Provide the (X, Y) coordinate of the cell's center where the given text is located.  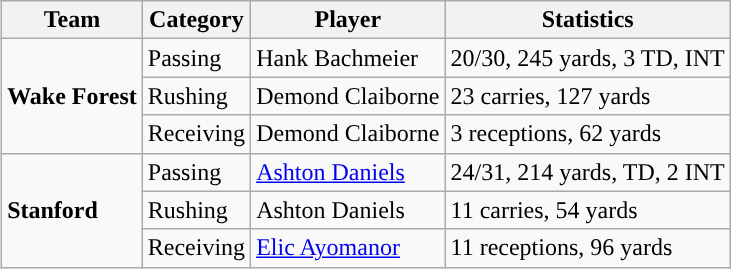
Team (72, 20)
Elic Ayomanor (348, 248)
Hank Bachmeier (348, 58)
Statistics (588, 20)
11 carries, 54 yards (588, 210)
Player (348, 20)
Stanford (72, 210)
Wake Forest (72, 96)
11 receptions, 96 yards (588, 248)
24/31, 214 yards, TD, 2 INT (588, 172)
Category (196, 20)
3 receptions, 62 yards (588, 134)
23 carries, 127 yards (588, 96)
20/30, 245 yards, 3 TD, INT (588, 58)
